Extract the [X, Y] coordinate from the center of the cell holding the provided text.  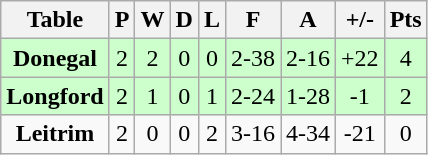
Leitrim [55, 134]
Longford [55, 96]
A [308, 20]
W [152, 20]
Donegal [55, 58]
+/- [360, 20]
L [212, 20]
2-38 [252, 58]
3-16 [252, 134]
Table [55, 20]
P [122, 20]
2-24 [252, 96]
2-16 [308, 58]
4 [406, 58]
+22 [360, 58]
F [252, 20]
Pts [406, 20]
-21 [360, 134]
1-28 [308, 96]
D [184, 20]
4-34 [308, 134]
-1 [360, 96]
